Pinpoint the cell where the given text exists, returning its [x, y] midpoint coordinate. 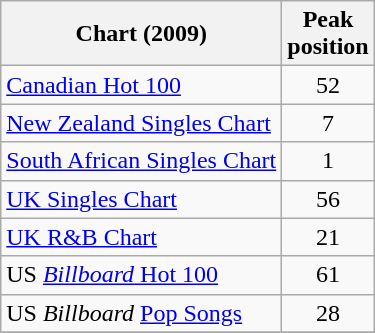
28 [328, 313]
South African Singles Chart [142, 161]
UK R&B Chart [142, 237]
Chart (2009) [142, 34]
7 [328, 123]
61 [328, 275]
1 [328, 161]
21 [328, 237]
56 [328, 199]
UK Singles Chart [142, 199]
US Billboard Hot 100 [142, 275]
US Billboard Pop Songs [142, 313]
Peakposition [328, 34]
52 [328, 85]
Canadian Hot 100 [142, 85]
New Zealand Singles Chart [142, 123]
